Locate the cell with the specified text and output its [x, y] center coordinate. 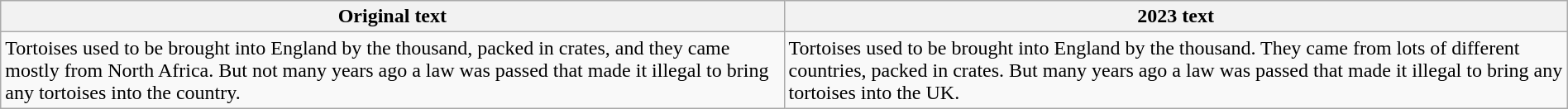
2023 text [1176, 17]
Original text [392, 17]
